Search for the cell housing the specified text and yield its [x, y] center coordinate. 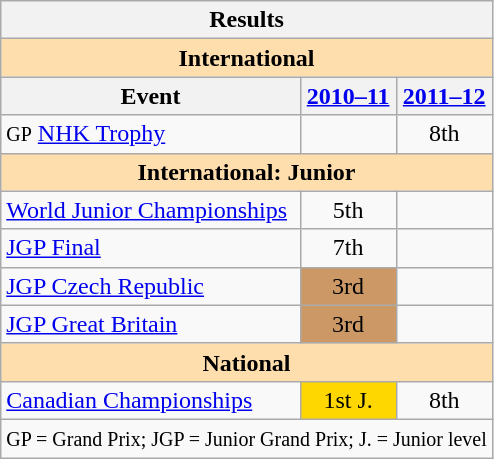
Canadian Championships [150, 400]
GP = Grand Prix; JGP = Junior Grand Prix; J. = Junior level [247, 438]
7th [348, 248]
National [247, 362]
International: Junior [247, 172]
Results [247, 20]
JGP Final [150, 248]
5th [348, 210]
World Junior Championships [150, 210]
Event [150, 96]
International [247, 58]
JGP Great Britain [150, 324]
2010–11 [348, 96]
2011–12 [444, 96]
JGP Czech Republic [150, 286]
GP NHK Trophy [150, 134]
1st J. [348, 400]
